Detect which cell encompasses the target text, then output its [x, y] center coordinate. 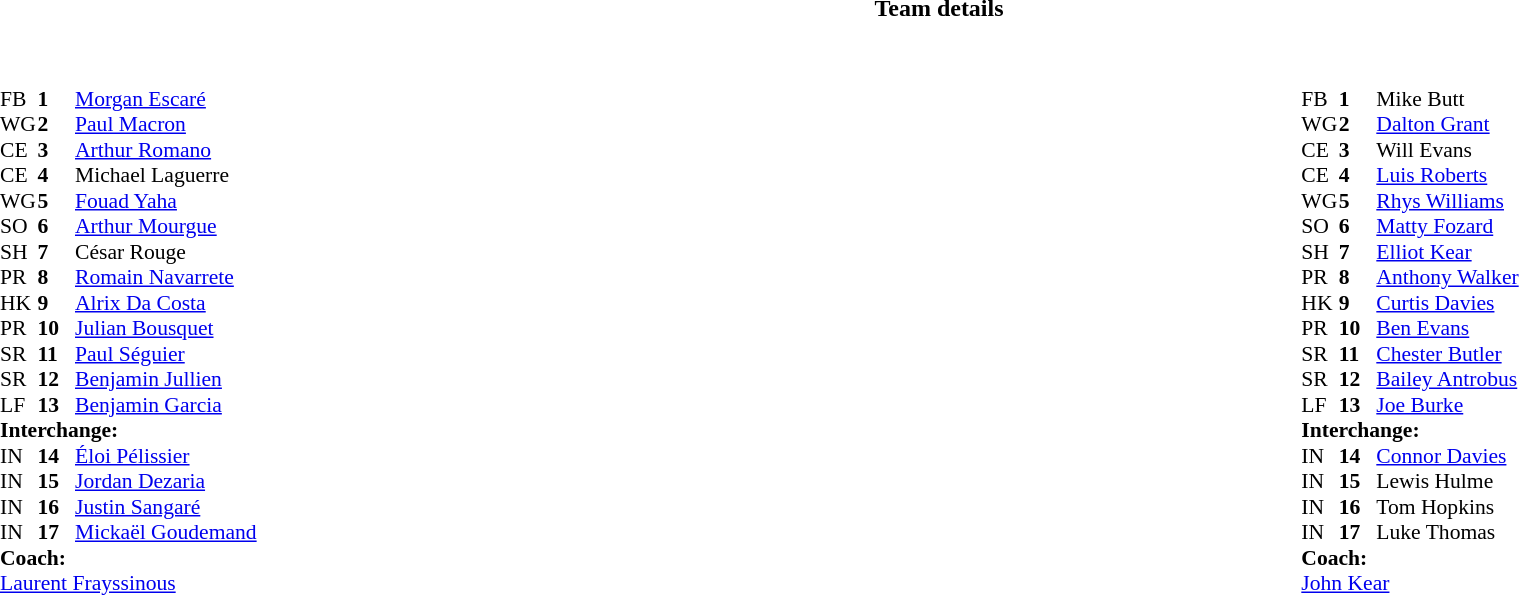
Luke Thomas [1447, 533]
Jordan Dezaria [166, 481]
Joe Burke [1447, 405]
Curtis Davies [1447, 303]
Éloi Pélissier [166, 456]
Benjamin Jullien [166, 379]
Mickaël Goudemand [166, 533]
Paul Macron [166, 125]
Arthur Romano [166, 150]
Luis Roberts [1447, 175]
Rhys Williams [1447, 201]
Connor Davies [1447, 456]
Elliot Kear [1447, 252]
Lewis Hulme [1447, 481]
Michael Laguerre [166, 175]
Will Evans [1447, 150]
Tom Hopkins [1447, 507]
Arthur Mourgue [166, 227]
Chester Butler [1447, 354]
Benjamin Garcia [166, 405]
Ben Evans [1447, 329]
Alrix Da Costa [166, 303]
Fouad Yaha [166, 201]
Justin Sangaré [166, 507]
Mike Butt [1447, 99]
César Rouge [166, 252]
Matty Fozard [1447, 227]
Romain Navarrete [166, 277]
Anthony Walker [1447, 277]
Paul Séguier [166, 354]
Dalton Grant [1447, 125]
Julian Bousquet [166, 329]
Bailey Antrobus [1447, 379]
Morgan Escaré [166, 99]
